Return the (X, Y) coordinate for the center point of the cell that contains the specified text.  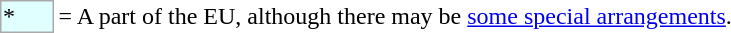
* (27, 16)
